Provide the [x, y] coordinate of the cell's center where the given text is located.  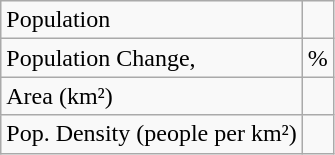
Area (km²) [152, 96]
Pop. Density (people per km²) [152, 134]
Population [152, 20]
% [318, 58]
Population Change, [152, 58]
